Locate the cell with the specified text and output its [X, Y] center coordinate. 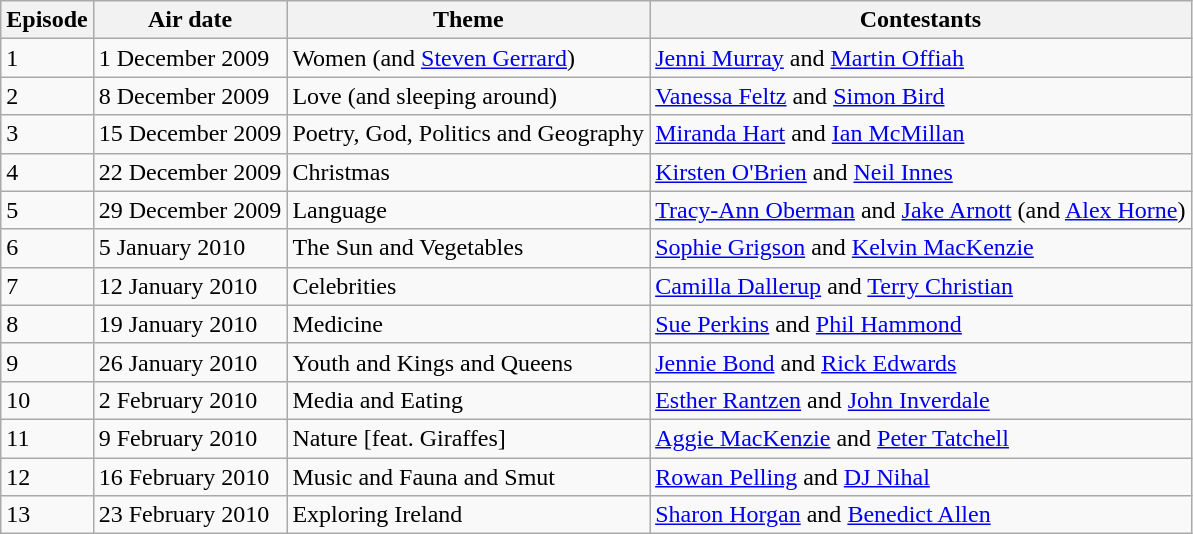
2 February 2010 [190, 400]
Tracy-Ann Oberman and Jake Arnott (and Alex Horne) [920, 210]
Nature [feat. Giraffes] [468, 438]
Poetry, God, Politics and Geography [468, 134]
3 [47, 134]
Music and Fauna and Smut [468, 477]
15 December 2009 [190, 134]
8 December 2009 [190, 96]
5 [47, 210]
9 [47, 362]
10 [47, 400]
9 February 2010 [190, 438]
Jenni Murray and Martin Offiah [920, 58]
Youth and Kings and Queens [468, 362]
Christmas [468, 172]
Exploring Ireland [468, 515]
Sophie Grigson and Kelvin MacKenzie [920, 248]
Sharon Horgan and Benedict Allen [920, 515]
Women (and Steven Gerrard) [468, 58]
12 [47, 477]
Esther Rantzen and John Inverdale [920, 400]
Theme [468, 20]
26 January 2010 [190, 362]
13 [47, 515]
12 January 2010 [190, 286]
1 December 2009 [190, 58]
29 December 2009 [190, 210]
22 December 2009 [190, 172]
Language [468, 210]
Love (and sleeping around) [468, 96]
Camilla Dallerup and Terry Christian [920, 286]
1 [47, 58]
Celebrities [468, 286]
Vanessa Feltz and Simon Bird [920, 96]
8 [47, 324]
Aggie MacKenzie and Peter Tatchell [920, 438]
Episode [47, 20]
2 [47, 96]
Medicine [468, 324]
Air date [190, 20]
7 [47, 286]
Miranda Hart and Ian McMillan [920, 134]
Kirsten O'Brien and Neil Innes [920, 172]
19 January 2010 [190, 324]
11 [47, 438]
Sue Perkins and Phil Hammond [920, 324]
23 February 2010 [190, 515]
Rowan Pelling and DJ Nihal [920, 477]
Contestants [920, 20]
16 February 2010 [190, 477]
4 [47, 172]
6 [47, 248]
Jennie Bond and Rick Edwards [920, 362]
The Sun and Vegetables [468, 248]
Media and Eating [468, 400]
5 January 2010 [190, 248]
